Pinpoint the cell where the given text exists, returning its [X, Y] midpoint coordinate. 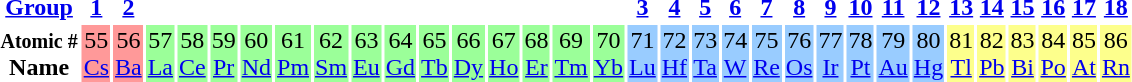
69Tm [571, 54]
58Ce [193, 54]
82Pb [992, 54]
56Ba [129, 54]
81Tl [962, 54]
75Re [767, 54]
85At [1084, 54]
66Dy [468, 54]
64Gd [400, 54]
86Rn [1116, 54]
57La [160, 54]
68Er [536, 54]
76Os [799, 54]
61Pm [294, 54]
59Pr [224, 54]
78Pt [860, 54]
60Nd [256, 54]
80Hg [928, 54]
74W [736, 54]
79Au [893, 54]
72Hf [674, 54]
63Eu [367, 54]
55Cs [96, 54]
84Po [1053, 54]
62Sm [332, 54]
83Bi [1022, 54]
70Yb [608, 54]
73Ta [706, 54]
65Tb [435, 54]
71Lu [643, 54]
77Ir [830, 54]
67Ho [504, 54]
